Locate the cell with the specified text and output its [x, y] center coordinate. 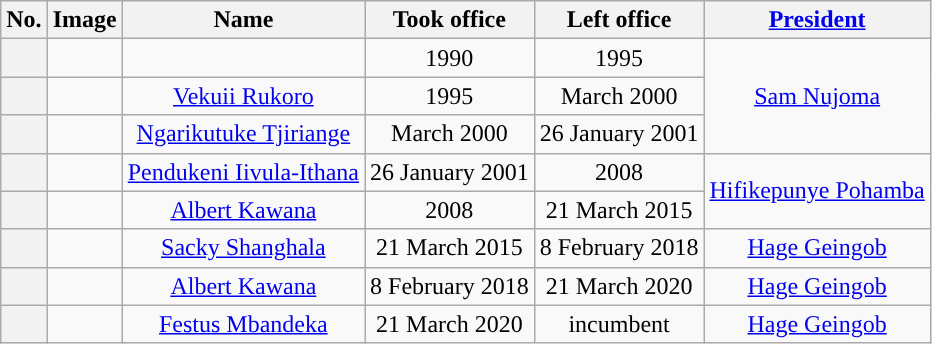
Festus Mbandeka [243, 324]
1990 [450, 58]
incumbent [619, 324]
Name [243, 20]
No. [24, 20]
Vekuii Rukoro [243, 96]
Left office [619, 20]
President [817, 20]
Hifikepunye Pohamba [817, 191]
Ngarikutuke Tjiriange [243, 134]
Sam Nujoma [817, 96]
Took office [450, 20]
Pendukeni Iivula-Ithana [243, 172]
Image [84, 20]
Sacky Shanghala [243, 248]
